Locate the cell with the specified text and output its (X, Y) center coordinate. 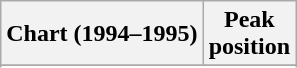
Chart (1994–1995) (102, 34)
Peakposition (249, 34)
